Identify which cell holds the provided text, then report its (X, Y) central coordinate. 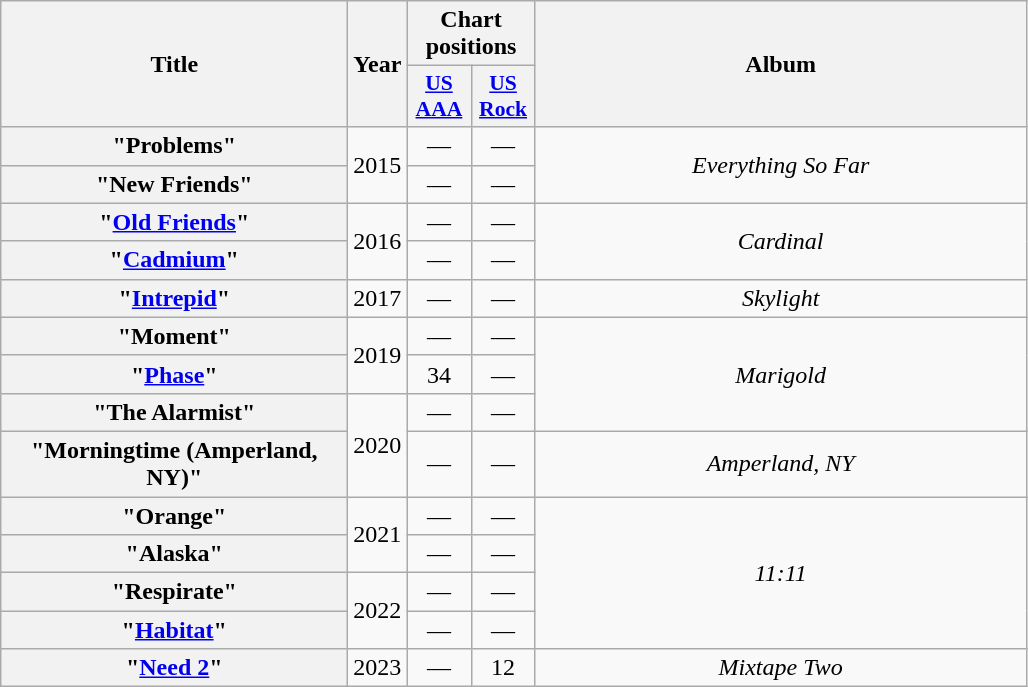
USRock (503, 96)
34 (439, 374)
Album (780, 64)
Cardinal (780, 241)
"Old Friends" (174, 222)
2021 (378, 534)
"The Alarmist" (174, 412)
Amperland, NY (780, 464)
Year (378, 64)
"New Friends" (174, 184)
"Habitat" (174, 630)
"Cadmium" (174, 260)
Everything So Far (780, 165)
Mixtape Two (780, 668)
Title (174, 64)
"Need 2" (174, 668)
"Moment" (174, 336)
2015 (378, 165)
Chart positions (471, 34)
2017 (378, 298)
12 (503, 668)
2019 (378, 355)
"Phase" (174, 374)
"Respirate" (174, 592)
2023 (378, 668)
2020 (378, 444)
"Orange" (174, 515)
Marigold (780, 374)
2016 (378, 241)
"Morningtime (Amperland, NY)" (174, 464)
"Problems" (174, 146)
"Alaska" (174, 554)
USAAA (439, 96)
11:11 (780, 572)
"Intrepid" (174, 298)
Skylight (780, 298)
2022 (378, 611)
